Determine the [x, y] coordinate at the center of the cell enclosing the given text.  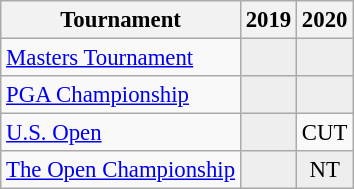
The Open Championship [121, 170]
U.S. Open [121, 133]
2019 [268, 20]
Masters Tournament [121, 58]
PGA Championship [121, 95]
2020 [325, 20]
NT [325, 170]
Tournament [121, 20]
CUT [325, 133]
